Provide the (x, y) coordinate of the cell's center where the given text is located.  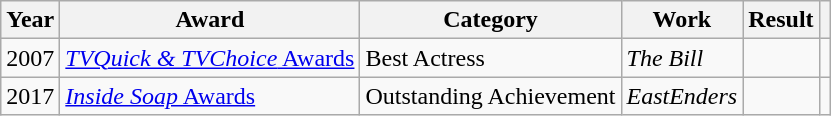
Year (30, 20)
Best Actress (490, 58)
Inside Soap Awards (210, 96)
2007 (30, 58)
Outstanding Achievement (490, 96)
EastEnders (682, 96)
The Bill (682, 58)
Work (682, 20)
Result (781, 20)
2017 (30, 96)
Category (490, 20)
Award (210, 20)
TVQuick & TVChoice Awards (210, 58)
